Detect which cell encompasses the target text, then output its (x, y) center coordinate. 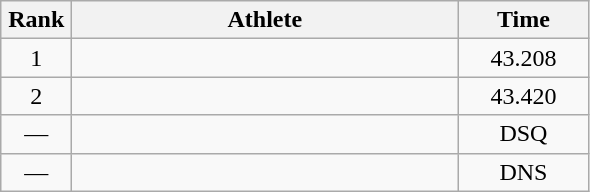
43.420 (524, 96)
Rank (36, 20)
1 (36, 58)
DNS (524, 172)
Athlete (265, 20)
43.208 (524, 58)
Time (524, 20)
DSQ (524, 134)
2 (36, 96)
